Pinpoint the cell where the given text exists, returning its [x, y] midpoint coordinate. 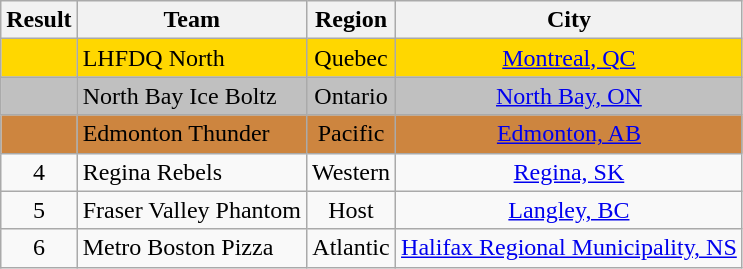
Region [350, 20]
Halifax Regional Municipality, NS [570, 248]
North Bay, ON [570, 96]
City [570, 20]
LHFDQ North [192, 58]
Host [350, 210]
Edmonton Thunder [192, 134]
Langley, BC [570, 210]
Metro Boston Pizza [192, 248]
4 [39, 172]
Western [350, 172]
5 [39, 210]
Montreal, QC [570, 58]
Regina Rebels [192, 172]
Team [192, 20]
Fraser Valley Phantom [192, 210]
Result [39, 20]
Pacific [350, 134]
Ontario [350, 96]
Edmonton, AB [570, 134]
Regina, SK [570, 172]
Quebec [350, 58]
Atlantic [350, 248]
6 [39, 248]
North Bay Ice Boltz [192, 96]
